Return (X, Y) of the center of cell containing provided text 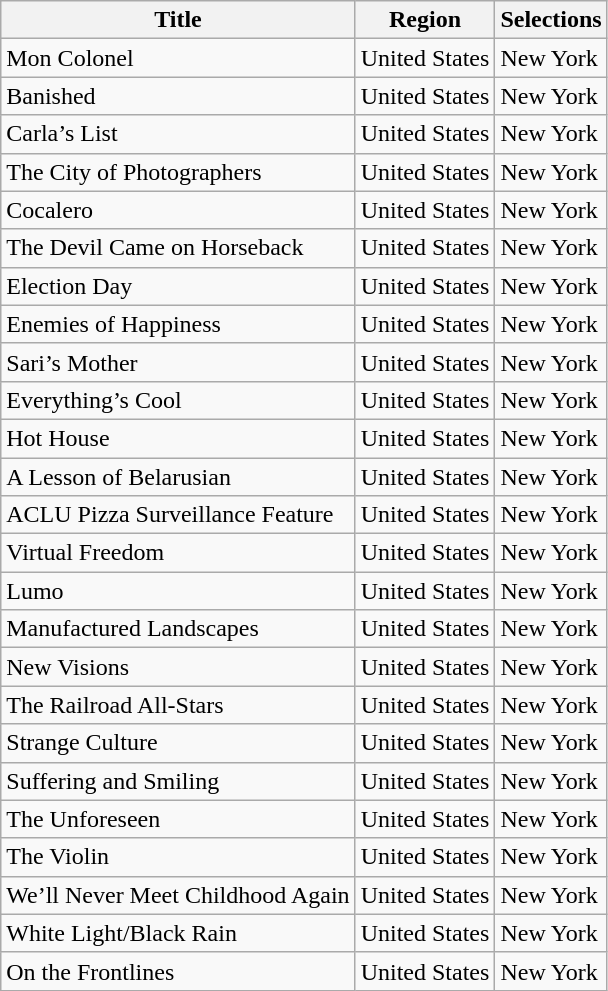
Selections (551, 20)
Mon Colonel (178, 58)
Carla’s List (178, 134)
A Lesson of Belarusian (178, 477)
Banished (178, 96)
The Violin (178, 857)
The Devil Came on Horseback (178, 248)
On the Frontlines (178, 971)
The Unforeseen (178, 819)
Strange Culture (178, 743)
Region (425, 20)
New Visions (178, 667)
Everything’s Cool (178, 400)
Sari’s Mother (178, 362)
We’ll Never Meet Childhood Again (178, 895)
Virtual Freedom (178, 553)
Suffering and Smiling (178, 781)
The City of Photographers (178, 172)
Lumo (178, 591)
Election Day (178, 286)
Manufactured Landscapes (178, 629)
Enemies of Happiness (178, 324)
Hot House (178, 438)
White Light/Black Rain (178, 933)
ACLU Pizza Surveillance Feature (178, 515)
Cocalero (178, 210)
The Railroad All-Stars (178, 705)
Title (178, 20)
